Find where the given text appears and provide that cell's center as (x, y) coordinate. 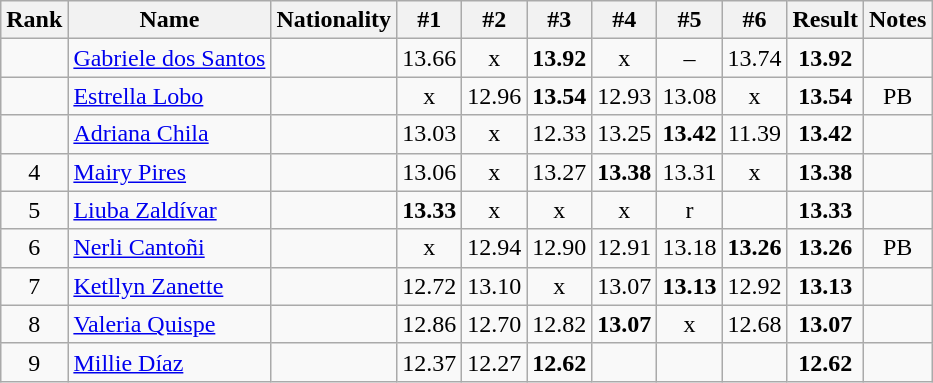
7 (34, 286)
12.72 (430, 286)
Gabriele dos Santos (170, 58)
13.06 (430, 172)
13.74 (754, 58)
11.39 (754, 134)
12.68 (754, 324)
8 (34, 324)
12.37 (430, 362)
Result (825, 20)
12.93 (624, 96)
Name (170, 20)
#2 (494, 20)
Mairy Pires (170, 172)
13.66 (430, 58)
9 (34, 362)
13.25 (624, 134)
13.10 (494, 286)
5 (34, 210)
12.90 (560, 248)
Millie Díaz (170, 362)
12.27 (494, 362)
13.08 (690, 96)
Valeria Quispe (170, 324)
12.86 (430, 324)
Rank (34, 20)
12.91 (624, 248)
Nationality (334, 20)
Liuba Zaldívar (170, 210)
12.82 (560, 324)
12.92 (754, 286)
12.94 (494, 248)
13.18 (690, 248)
13.27 (560, 172)
Ketllyn Zanette (170, 286)
#1 (430, 20)
Nerli Cantoñi (170, 248)
12.33 (560, 134)
r (690, 210)
Adriana Chila (170, 134)
12.96 (494, 96)
– (690, 58)
#6 (754, 20)
Estrella Lobo (170, 96)
#5 (690, 20)
13.03 (430, 134)
#4 (624, 20)
4 (34, 172)
#3 (560, 20)
6 (34, 248)
13.31 (690, 172)
Notes (897, 20)
12.70 (494, 324)
